Detect which cell encompasses the target text, then output its [x, y] center coordinate. 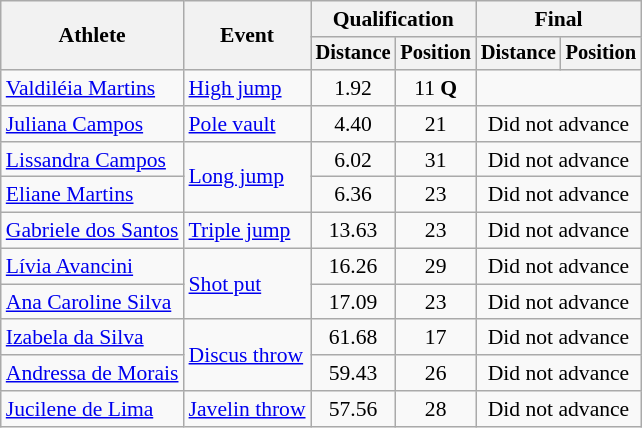
Discus throw [248, 356]
16.26 [354, 267]
Lissandra Campos [92, 160]
29 [435, 267]
High jump [248, 88]
6.36 [354, 195]
Final [558, 19]
26 [435, 373]
Izabela da Silva [92, 338]
Eliane Martins [92, 195]
Jucilene de Lima [92, 409]
6.02 [354, 160]
Pole vault [248, 124]
4.40 [354, 124]
Athlete [92, 36]
17.09 [354, 302]
Qualification [394, 19]
Ana Caroline Silva [92, 302]
11 Q [435, 88]
Lívia Avancini [92, 267]
Event [248, 36]
59.43 [354, 373]
Juliana Campos [92, 124]
Javelin throw [248, 409]
21 [435, 124]
31 [435, 160]
Shot put [248, 284]
17 [435, 338]
Valdiléia Martins [92, 88]
Triple jump [248, 231]
57.56 [354, 409]
Gabriele dos Santos [92, 231]
61.68 [354, 338]
1.92 [354, 88]
Andressa de Morais [92, 373]
13.63 [354, 231]
Long jump [248, 178]
28 [435, 409]
